Scan for the cell matching the given text and deliver its (X, Y) coordinate at center. 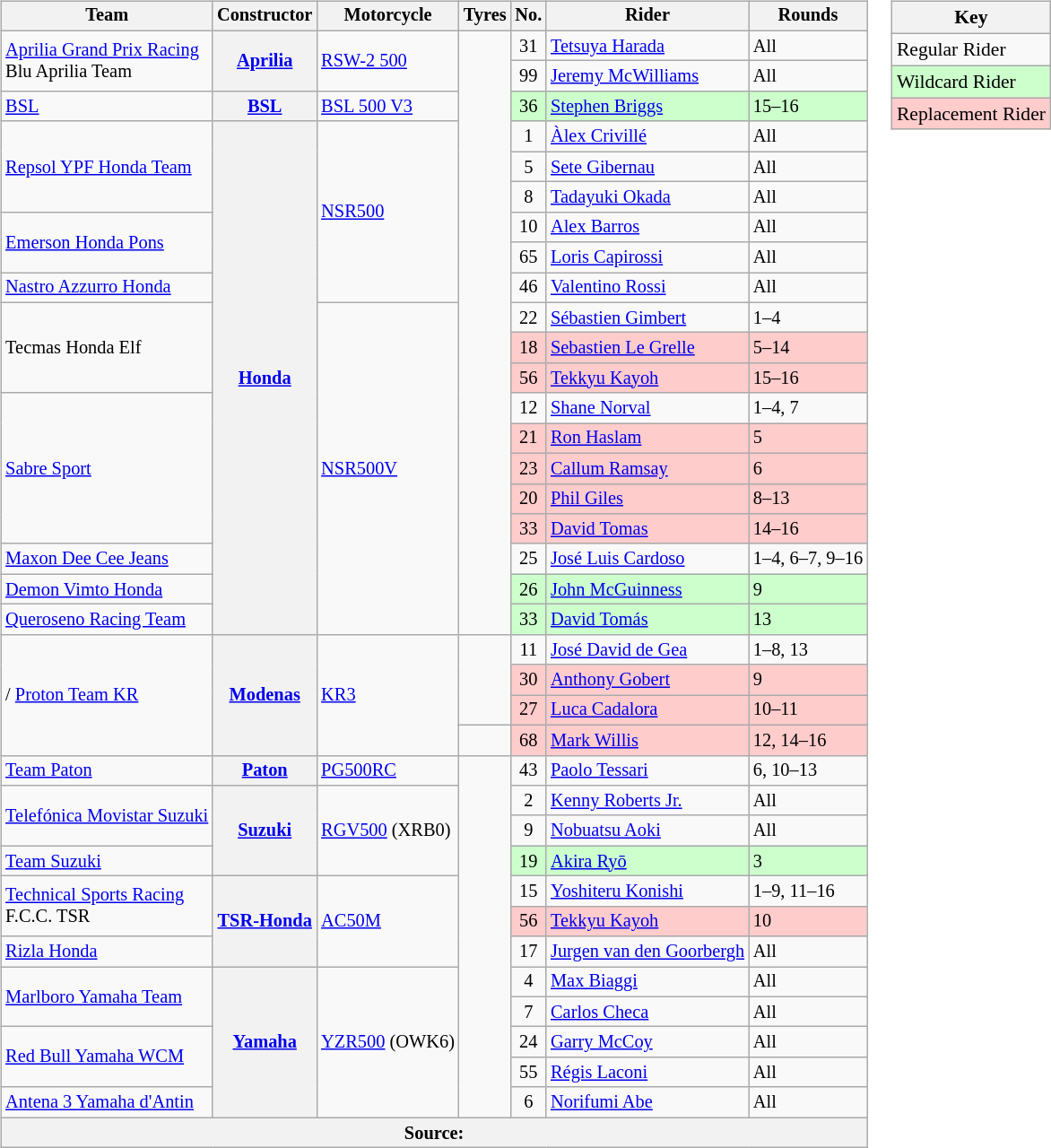
Tadayuki Okada (647, 197)
31 (528, 46)
Demon Vimto Honda (107, 589)
20 (528, 499)
Source: (434, 1133)
Rizla Honda (107, 952)
Rounds (808, 16)
1–9, 11–16 (808, 891)
BSL 500 V3 (387, 107)
13 (808, 620)
Team Suzuki (107, 861)
1–4 (808, 317)
Queroseno Racing Team (107, 620)
Red Bull Yamaha WCM (107, 1057)
Tecmas Honda Elf (107, 348)
30 (528, 680)
99 (528, 76)
Àlex Crivillé (647, 136)
David Tomás (647, 620)
12 (528, 408)
68 (528, 740)
Aprilia Grand Prix RacingBlu Aprilia Team (107, 61)
Valentino Rossi (647, 288)
8–13 (808, 499)
Aprilia (265, 61)
Sébastien Gimbert (647, 317)
NSR500V (387, 468)
Jeremy McWilliams (647, 76)
1 (528, 136)
Alex Barros (647, 227)
Antena 3 Yamaha d'Antin (107, 1102)
Maxon Dee Cee Jeans (107, 559)
6, 10–13 (808, 770)
YZR500 (OWK6) (387, 1042)
Nobuatsu Aoki (647, 831)
Paolo Tessari (647, 770)
24 (528, 1042)
AC50M (387, 922)
Paton (265, 770)
Max Biaggi (647, 982)
No. (528, 16)
Team (107, 16)
Kenny Roberts Jr. (647, 801)
/ Proton Team KR (107, 694)
Technical Sports RacingF.C.C. TSR (107, 906)
5–14 (808, 348)
Key (971, 18)
KR3 (387, 694)
21 (528, 439)
Tyres (485, 16)
4 (528, 982)
25 (528, 559)
Telefónica Movistar Suzuki (107, 816)
11 (528, 649)
Loris Capirossi (647, 257)
Anthony Gobert (647, 680)
Emerson Honda Pons (107, 242)
Stephen Briggs (647, 107)
2 (528, 801)
27 (528, 710)
1–4, 7 (808, 408)
8 (528, 197)
John McGuinness (647, 589)
PG500RC (387, 770)
10–11 (808, 710)
Constructor (265, 16)
43 (528, 770)
José Luis Cardoso (647, 559)
12, 14–16 (808, 740)
Team Paton (107, 770)
55 (528, 1073)
Carlos Checa (647, 1012)
Yamaha (265, 1042)
Motorcycle (387, 16)
17 (528, 952)
Repsol YPF Honda Team (107, 167)
Marlboro Yamaha Team (107, 997)
Norifumi Abe (647, 1102)
Garry McCoy (647, 1042)
18 (528, 348)
Phil Giles (647, 499)
3 (808, 861)
Modenas (265, 694)
1–8, 13 (808, 649)
26 (528, 589)
Jurgen van den Goorbergh (647, 952)
19 (528, 861)
14–16 (808, 529)
Suzuki (265, 831)
22 (528, 317)
Tetsuya Harada (647, 46)
Yoshiteru Konishi (647, 891)
Ron Haslam (647, 439)
1–4, 6–7, 9–16 (808, 559)
36 (528, 107)
Callum Ramsay (647, 468)
José David de Gea (647, 649)
Nastro Azzurro Honda (107, 288)
46 (528, 288)
Replacement Rider (971, 114)
Honda (265, 378)
NSR500 (387, 212)
Regular Rider (971, 49)
Luca Cadalora (647, 710)
Sete Gibernau (647, 167)
RSW-2 500 (387, 61)
15 (528, 891)
RGV500 (XRB0) (387, 831)
Rider (647, 16)
7 (528, 1012)
Wildcard Rider (971, 82)
23 (528, 468)
Shane Norval (647, 408)
Sabre Sport (107, 468)
65 (528, 257)
David Tomas (647, 529)
Mark Willis (647, 740)
Akira Ryō (647, 861)
Sebastien Le Grelle (647, 348)
Régis Laconi (647, 1073)
TSR-Honda (265, 922)
